Find where the given text appears and provide that cell's center as [X, Y] coordinate. 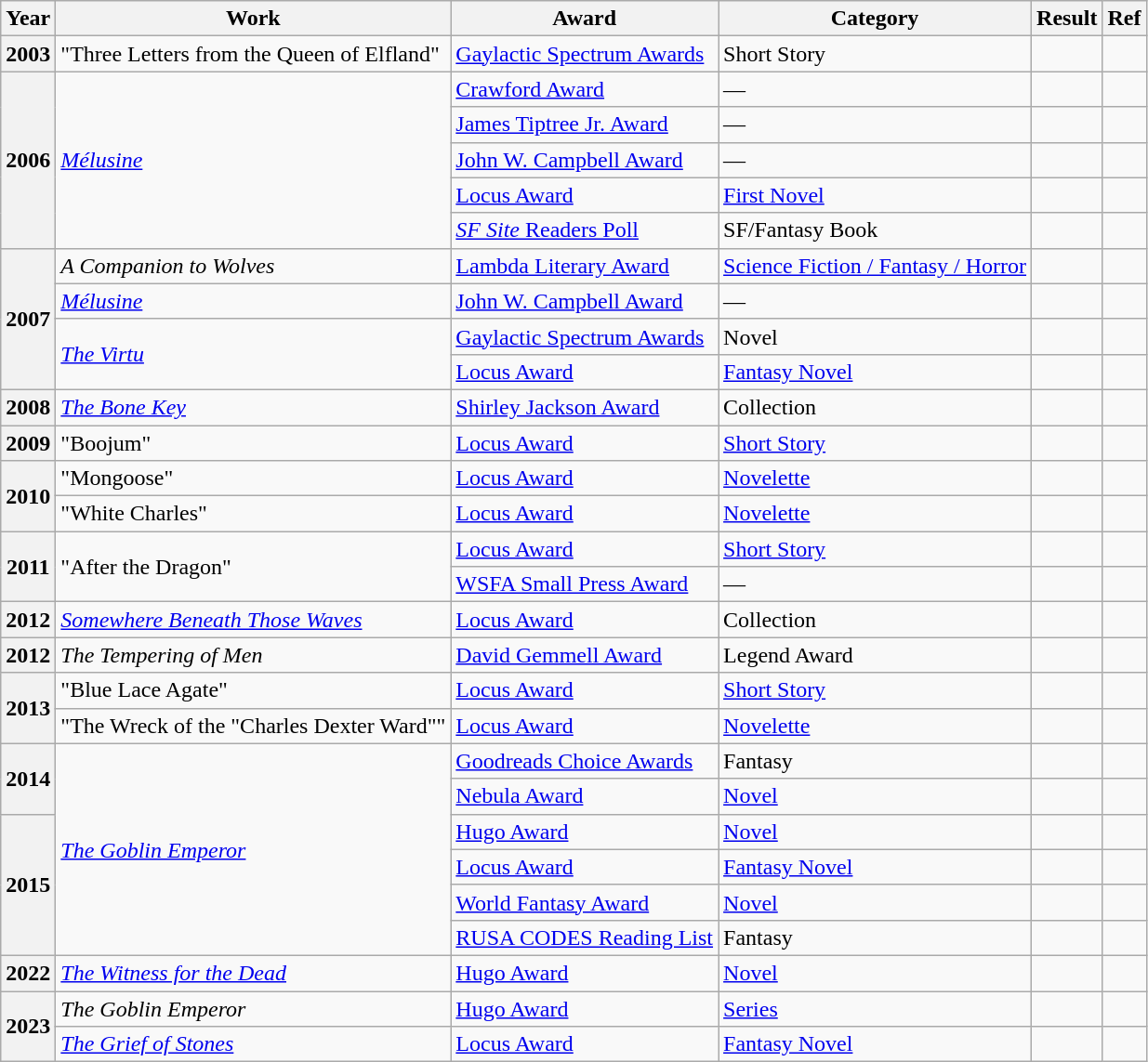
SF Site Readers Poll [585, 230]
2006 [28, 160]
2013 [28, 708]
Legend Award [876, 655]
The Tempering of Men [253, 655]
World Fantasy Award [585, 902]
"The Wreck of the "Charles Dexter Ward"" [253, 726]
Lambda Literary Award [585, 266]
2022 [28, 973]
The Grief of Stones [253, 1044]
A Companion to Wolves [253, 266]
"Mongoose" [253, 479]
"White Charles" [253, 514]
Shirley Jackson Award [585, 407]
2007 [28, 319]
Somewhere Beneath Those Waves [253, 620]
James Tiptree Jr. Award [585, 125]
The Virtu [253, 354]
Goodreads Choice Awards [585, 761]
"Boojum" [253, 443]
Series [876, 1008]
Award [585, 19]
Crawford Award [585, 89]
RUSA CODES Reading List [585, 937]
2011 [28, 567]
"Three Letters from the Queen of Elfland" [253, 54]
Nebula Award [585, 796]
Ref [1125, 19]
WSFA Small Press Award [585, 584]
2003 [28, 54]
The Bone Key [253, 407]
Result [1067, 19]
2014 [28, 779]
The Witness for the Dead [253, 973]
"Blue Lace Agate" [253, 690]
Work [253, 19]
2023 [28, 1026]
2008 [28, 407]
Year [28, 19]
First Novel [876, 195]
2015 [28, 885]
SF/Fantasy Book [876, 230]
Category [876, 19]
Science Fiction / Fantasy / Horror [876, 266]
David Gemmell Award [585, 655]
2010 [28, 496]
"After the Dragon" [253, 567]
2009 [28, 443]
